Detect which cell encompasses the target text, then output its [x, y] center coordinate. 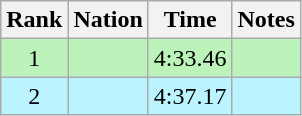
Time [190, 20]
Nation [108, 20]
Notes [266, 20]
4:37.17 [190, 96]
Rank [34, 20]
1 [34, 58]
4:33.46 [190, 58]
2 [34, 96]
